Find where the given text appears and provide that cell's center as [x, y] coordinate. 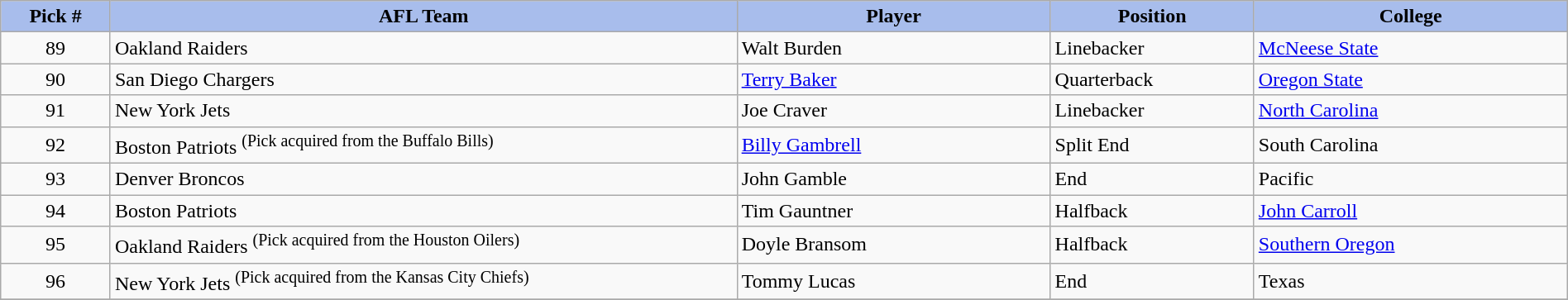
Boston Patriots [423, 211]
McNeese State [1411, 48]
North Carolina [1411, 111]
Walt Burden [893, 48]
Oakland Raiders (Pick acquired from the Houston Oilers) [423, 245]
Denver Broncos [423, 179]
Position [1152, 17]
New York Jets (Pick acquired from the Kansas City Chiefs) [423, 281]
South Carolina [1411, 145]
AFL Team [423, 17]
Split End [1152, 145]
Terry Baker [893, 79]
College [1411, 17]
Boston Patriots (Pick acquired from the Buffalo Bills) [423, 145]
96 [56, 281]
Oakland Raiders [423, 48]
Player [893, 17]
John Gamble [893, 179]
Joe Craver [893, 111]
90 [56, 79]
Tommy Lucas [893, 281]
91 [56, 111]
92 [56, 145]
Oregon State [1411, 79]
94 [56, 211]
Southern Oregon [1411, 245]
Quarterback [1152, 79]
Billy Gambrell [893, 145]
Pacific [1411, 179]
Doyle Bransom [893, 245]
89 [56, 48]
95 [56, 245]
San Diego Chargers [423, 79]
93 [56, 179]
New York Jets [423, 111]
Texas [1411, 281]
Tim Gauntner [893, 211]
Pick # [56, 17]
John Carroll [1411, 211]
